Detect which cell encompasses the target text, then output its (X, Y) center coordinate. 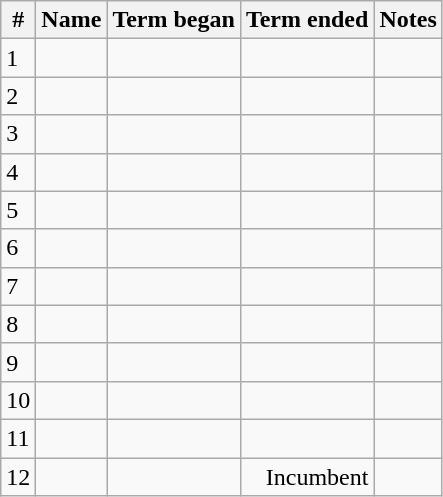
11 (18, 438)
Notes (408, 20)
3 (18, 134)
5 (18, 210)
2 (18, 96)
8 (18, 324)
9 (18, 362)
Incumbent (307, 477)
1 (18, 58)
12 (18, 477)
Name (72, 20)
Term ended (307, 20)
10 (18, 400)
# (18, 20)
7 (18, 286)
6 (18, 248)
4 (18, 172)
Term began (174, 20)
